Return the (X, Y) coordinate for the center point of the cell that contains the specified text.  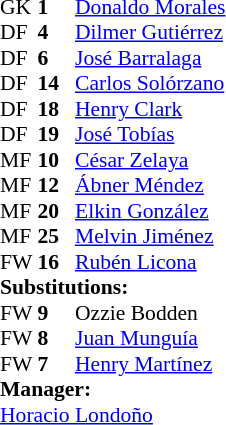
Ábner Méndez (150, 185)
Juan Munguía (150, 339)
19 (57, 135)
20 (57, 211)
Substitutions: (112, 287)
Ozzie Bodden (150, 313)
Dilmer Gutiérrez (150, 33)
Henry Martínez (150, 364)
18 (57, 109)
8 (57, 339)
Henry Clark (150, 109)
16 (57, 262)
9 (57, 313)
Carlos Solórzano (150, 83)
6 (57, 58)
César Zelaya (150, 160)
Elkin González (150, 211)
25 (57, 237)
Manager: (112, 389)
10 (57, 160)
Rubén Licona (150, 262)
Melvin Jiménez (150, 237)
4 (57, 33)
José Tobías (150, 135)
12 (57, 185)
7 (57, 364)
14 (57, 83)
José Barralaga (150, 58)
